Provide the (x, y) coordinate of the cell's center where the given text is located.  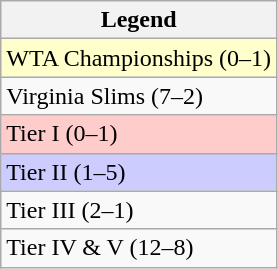
Tier IV & V (12–8) (139, 248)
Tier I (0–1) (139, 134)
Tier II (1–5) (139, 172)
Virginia Slims (7–2) (139, 96)
Legend (139, 20)
Tier III (2–1) (139, 210)
WTA Championships (0–1) (139, 58)
